Provide the (X, Y) coordinate of the cell's center where the given text is located.  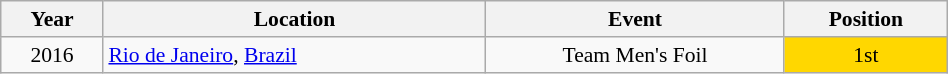
Location (294, 19)
Event (636, 19)
Rio de Janeiro, Brazil (294, 55)
Team Men's Foil (636, 55)
2016 (52, 55)
Year (52, 19)
1st (866, 55)
Position (866, 19)
